Capture the cell that displays the provided text and extract its (X, Y) central coordinate. 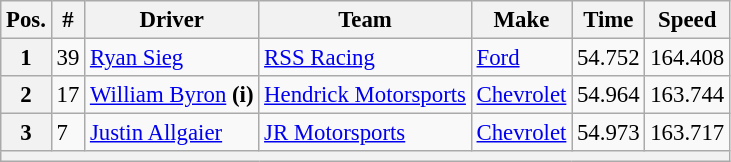
54.752 (608, 58)
163.717 (688, 133)
Team (365, 20)
54.973 (608, 133)
39 (68, 58)
Driver (172, 20)
2 (26, 95)
Ryan Sieg (172, 58)
JR Motorsports (365, 133)
Speed (688, 20)
54.964 (608, 95)
RSS Racing (365, 58)
Ford (521, 58)
7 (68, 133)
# (68, 20)
1 (26, 58)
Justin Allgaier (172, 133)
164.408 (688, 58)
William Byron (i) (172, 95)
163.744 (688, 95)
Pos. (26, 20)
Make (521, 20)
Time (608, 20)
3 (26, 133)
17 (68, 95)
Hendrick Motorsports (365, 95)
